Pinpoint the cell where the given text exists, returning its (x, y) midpoint coordinate. 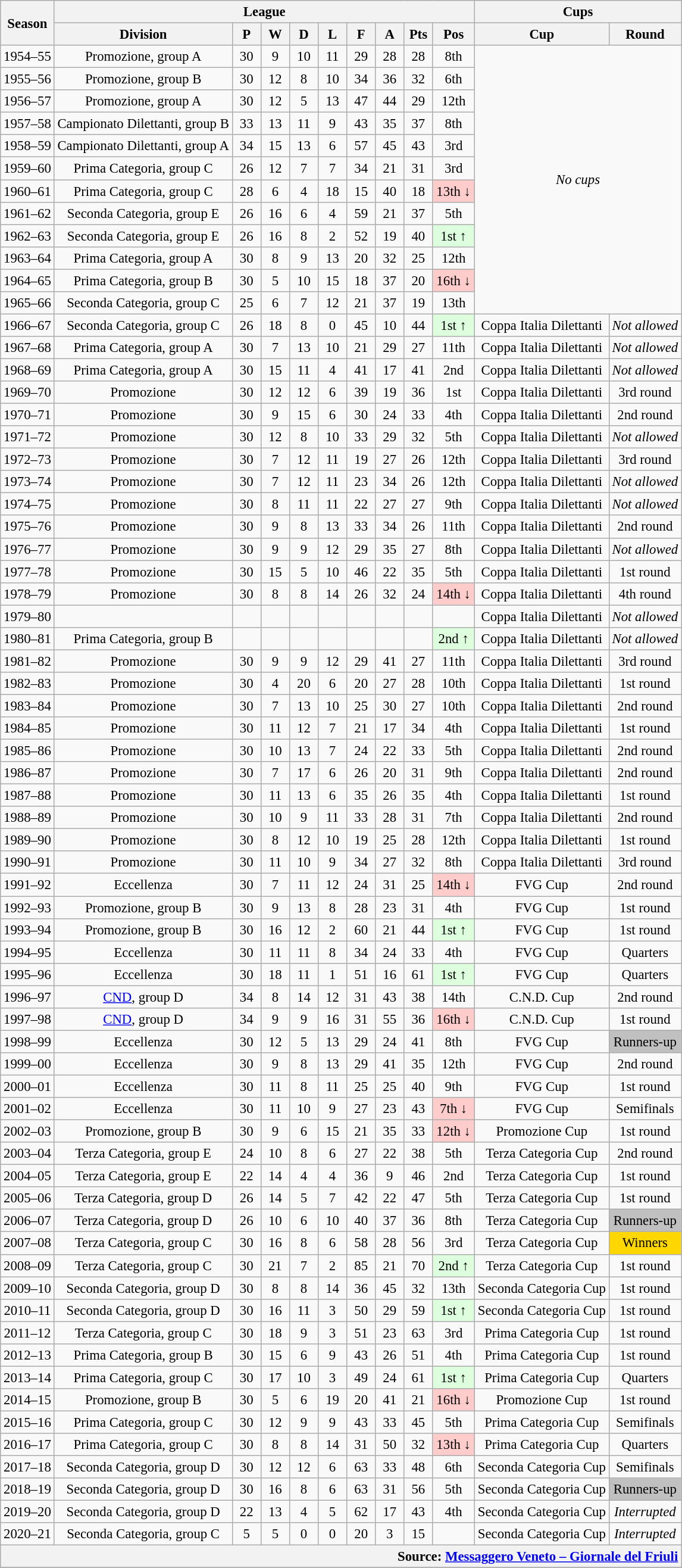
2008–09 (27, 1265)
2012–13 (27, 1355)
1996–97 (27, 997)
48 (418, 1467)
1998–99 (27, 1042)
1963–64 (27, 258)
W (275, 35)
49 (361, 1377)
60 (361, 930)
F (361, 35)
1994–95 (27, 952)
2011–12 (27, 1333)
1989–90 (27, 840)
1960–61 (27, 191)
1964–65 (27, 280)
1954–55 (27, 57)
1995–96 (27, 974)
2007–08 (27, 1243)
1965–66 (27, 303)
1973–74 (27, 482)
1979–80 (27, 616)
Campionato Dilettanti, group A (143, 146)
1959–60 (27, 169)
1966–67 (27, 325)
L (332, 35)
1993–94 (27, 930)
1984–85 (27, 728)
1978–79 (27, 594)
1985–86 (27, 751)
12th ↓ (453, 1131)
Round (645, 35)
Pos (453, 35)
A (390, 35)
League (264, 12)
1956–57 (27, 101)
58 (361, 1243)
2019–20 (27, 1512)
1962–63 (27, 236)
85 (361, 1265)
1971–72 (27, 437)
2017–18 (27, 1467)
55 (390, 1020)
42 (361, 1198)
1957–58 (27, 124)
1981–82 (27, 661)
1997–98 (27, 1020)
70 (418, 1265)
1975–76 (27, 527)
P (246, 35)
Source: Messaggero Veneto – Giornale del Friuli (341, 1557)
62 (361, 1512)
1986–87 (27, 773)
1980–81 (27, 639)
Division (143, 35)
Winners (645, 1243)
1972–73 (27, 460)
1991–92 (27, 885)
1999–00 (27, 1064)
2020–21 (27, 1534)
7th (453, 818)
2003–04 (27, 1154)
1969–70 (27, 392)
2016–17 (27, 1445)
1977–78 (27, 572)
1983–84 (27, 706)
1st (453, 392)
1961–62 (27, 213)
2013–14 (27, 1377)
1970–71 (27, 415)
1990–91 (27, 863)
2014–15 (27, 1400)
2006–07 (27, 1221)
2002–03 (27, 1131)
52 (361, 236)
39 (361, 392)
1955–56 (27, 79)
2015–16 (27, 1422)
1968–69 (27, 370)
4th round (645, 594)
No cups (577, 180)
Cup (542, 35)
1 (332, 974)
1976–77 (27, 549)
1958–59 (27, 146)
Cups (577, 12)
1967–68 (27, 348)
2001–02 (27, 1109)
14th (453, 997)
2018–19 (27, 1489)
1992–93 (27, 908)
7th ↓ (453, 1109)
1988–89 (27, 818)
2000–01 (27, 1086)
2005–06 (27, 1198)
2004–05 (27, 1176)
2010–11 (27, 1310)
1974–75 (27, 504)
Pts (418, 35)
Campionato Dilettanti, group B (143, 124)
1987–88 (27, 796)
57 (361, 146)
D (304, 35)
1982–83 (27, 684)
Season (27, 23)
2009–10 (27, 1288)
